Find where the given text appears and provide that cell's center as [X, Y] coordinate. 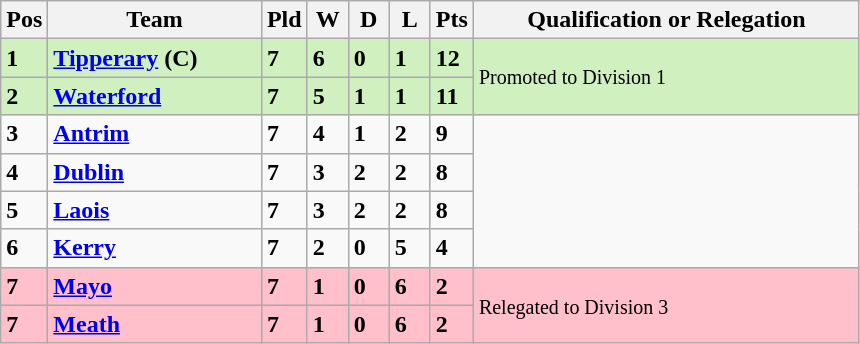
9 [452, 134]
Kerry [155, 248]
Meath [155, 324]
Relegated to Division 3 [666, 305]
Promoted to Division 1 [666, 77]
Pld [284, 20]
Laois [155, 210]
Waterford [155, 96]
Dublin [155, 172]
Qualification or Relegation [666, 20]
Antrim [155, 134]
12 [452, 58]
11 [452, 96]
Team [155, 20]
Mayo [155, 286]
Pts [452, 20]
W [328, 20]
Tipperary (C) [155, 58]
Pos [24, 20]
D [368, 20]
L [410, 20]
